Identify which cell holds the provided text, then report its [x, y] central coordinate. 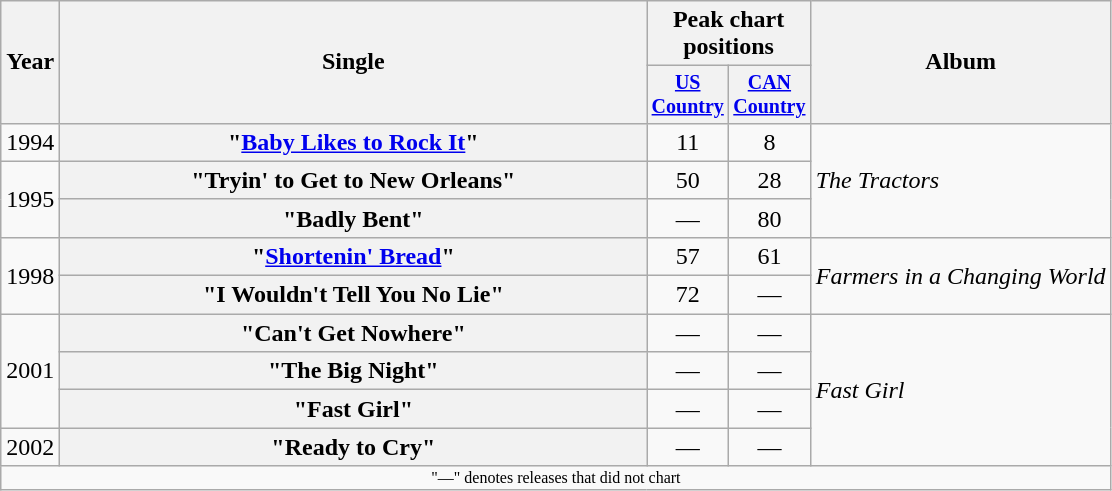
Album [960, 62]
"Can't Get Nowhere" [354, 333]
2002 [30, 447]
"Shortenin' Bread" [354, 256]
"Fast Girl" [354, 409]
"—" denotes releases that did not chart [556, 478]
CAN Country [770, 94]
Single [354, 62]
1994 [30, 142]
US Country [688, 94]
57 [688, 256]
Peak chartpositions [728, 34]
1998 [30, 275]
Farmers in a Changing World [960, 275]
72 [688, 295]
"Tryin' to Get to New Orleans" [354, 180]
The Tractors [960, 180]
"The Big Night" [354, 371]
Fast Girl [960, 390]
61 [770, 256]
80 [770, 218]
28 [770, 180]
"Badly Bent" [354, 218]
50 [688, 180]
Year [30, 62]
8 [770, 142]
"Baby Likes to Rock It" [354, 142]
2001 [30, 371]
"Ready to Cry" [354, 447]
"I Wouldn't Tell You No Lie" [354, 295]
1995 [30, 199]
11 [688, 142]
